For the text-containing cell, return its midpoint in (x, y) coordinate format. 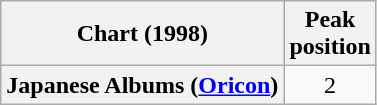
Peakposition (330, 34)
2 (330, 85)
Chart (1998) (142, 34)
Japanese Albums (Oricon) (142, 85)
